For the text-containing cell, return its midpoint in (x, y) coordinate format. 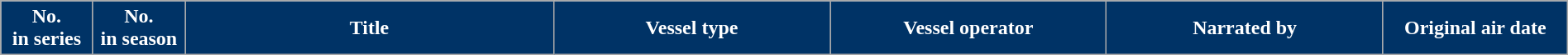
No.in season (139, 28)
Title (370, 28)
Vessel type (691, 28)
No.in series (46, 28)
Narrated by (1245, 28)
Vessel operator (968, 28)
Original air date (1475, 28)
